Pinpoint the cell where the given text exists, returning its (X, Y) midpoint coordinate. 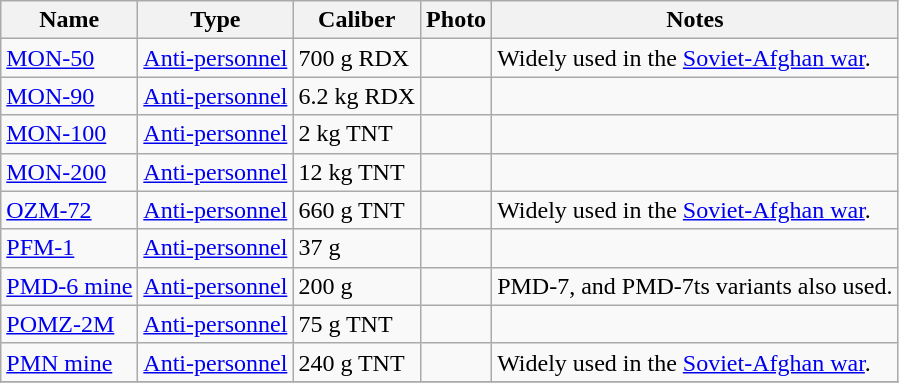
OZM-72 (70, 210)
700 g RDX (357, 58)
6.2 kg RDX (357, 96)
PMD-7, and PMD-7ts variants also used. (695, 286)
PFM-1 (70, 248)
240 g TNT (357, 362)
Name (70, 20)
MON-200 (70, 172)
PMN mine (70, 362)
Type (216, 20)
12 kg TNT (357, 172)
POMZ-2M (70, 324)
200 g (357, 286)
37 g (357, 248)
PMD-6 mine (70, 286)
2 kg TNT (357, 134)
MON-100 (70, 134)
Photo (456, 20)
Notes (695, 20)
MON-50 (70, 58)
Caliber (357, 20)
660 g TNT (357, 210)
MON-90 (70, 96)
75 g TNT (357, 324)
